Scan for the cell matching the given text and deliver its (x, y) coordinate at center. 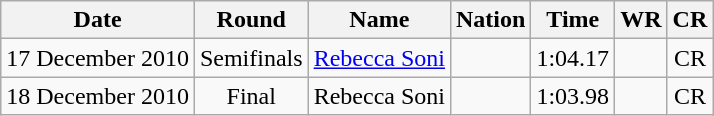
18 December 2010 (98, 96)
WR (641, 20)
Date (98, 20)
Final (251, 96)
Nation (490, 20)
Name (379, 20)
1:04.17 (573, 58)
17 December 2010 (98, 58)
1:03.98 (573, 96)
Semifinals (251, 58)
Time (573, 20)
Round (251, 20)
